Extract the [X, Y] coordinate from the center of the cell holding the provided text.  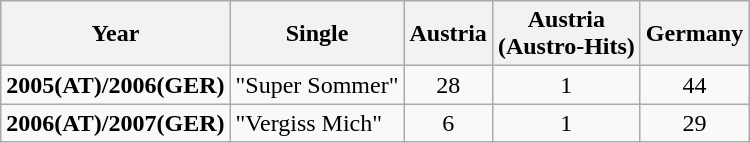
Austria(Austro-Hits) [566, 34]
2006(AT)/2007(GER) [116, 123]
Single [317, 34]
Germany [694, 34]
44 [694, 85]
"Vergiss Mich" [317, 123]
Year [116, 34]
Austria [448, 34]
6 [448, 123]
29 [694, 123]
2005(AT)/2006(GER) [116, 85]
28 [448, 85]
"Super Sommer" [317, 85]
